Find where the given text appears and provide that cell's center as [X, Y] coordinate. 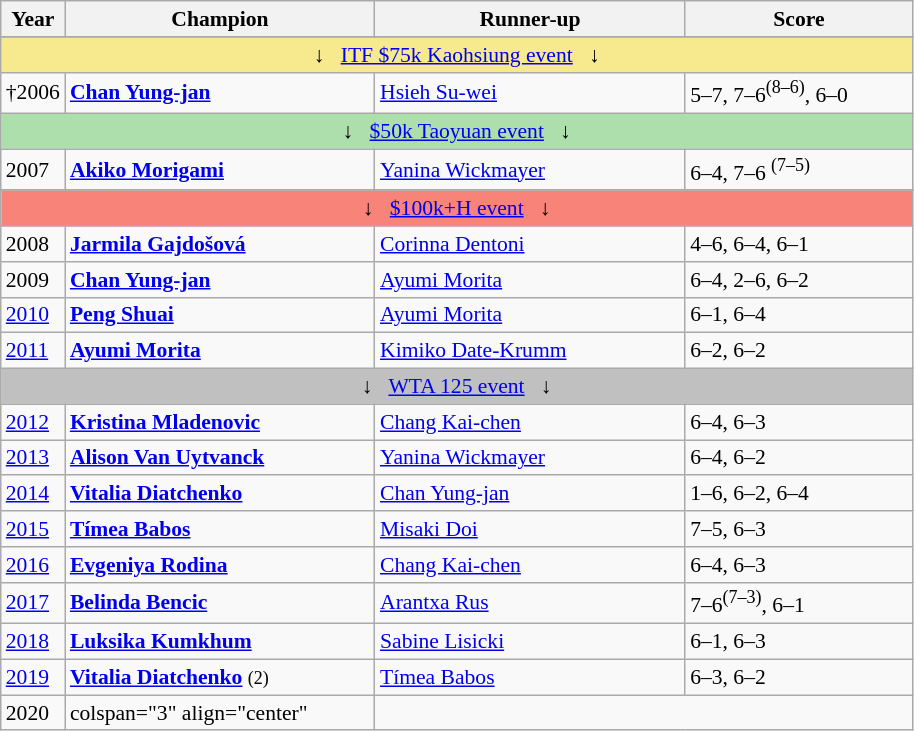
Vitalia Diatchenko [220, 494]
Misaki Doi [530, 529]
Peng Shuai [220, 316]
Corinna Dentoni [530, 244]
Kimiko Date-Krumm [530, 351]
2016 [33, 565]
Luksika Kumkhum [220, 642]
2017 [33, 604]
2020 [33, 713]
Kristina Mladenovic [220, 422]
6–1, 6–4 [799, 316]
colspan="3" align="center" [220, 713]
Champion [220, 19]
Evgeniya Rodina [220, 565]
2018 [33, 642]
†2006 [33, 92]
2008 [33, 244]
6–1, 6–3 [799, 642]
Arantxa Rus [530, 604]
2010 [33, 316]
Year [33, 19]
Vitalia Diatchenko (2) [220, 677]
2013 [33, 458]
Belinda Bencic [220, 604]
6–4, 6–2 [799, 458]
7–6(7–3), 6–1 [799, 604]
Akiko Morigami [220, 170]
4–6, 6–4, 6–1 [799, 244]
6–4, 2–6, 6–2 [799, 280]
2019 [33, 677]
7–5, 6–3 [799, 529]
6–3, 6–2 [799, 677]
2011 [33, 351]
2007 [33, 170]
Sabine Lisicki [530, 642]
Runner-up [530, 19]
↓ WTA 125 event ↓ [457, 387]
Jarmila Gajdošová [220, 244]
5–7, 7–6(8–6), 6–0 [799, 92]
2015 [33, 529]
6–2, 6–2 [799, 351]
↓ ITF $75k Kaohsiung event ↓ [457, 55]
↓ $50k Taoyuan event ↓ [457, 132]
2012 [33, 422]
↓ $100k+H event ↓ [457, 209]
Hsieh Su-wei [530, 92]
1–6, 6–2, 6–4 [799, 494]
2014 [33, 494]
Score [799, 19]
Alison Van Uytvanck [220, 458]
6–4, 7–6 (7–5) [799, 170]
2009 [33, 280]
